Search for the cell housing the specified text and yield its (X, Y) center coordinate. 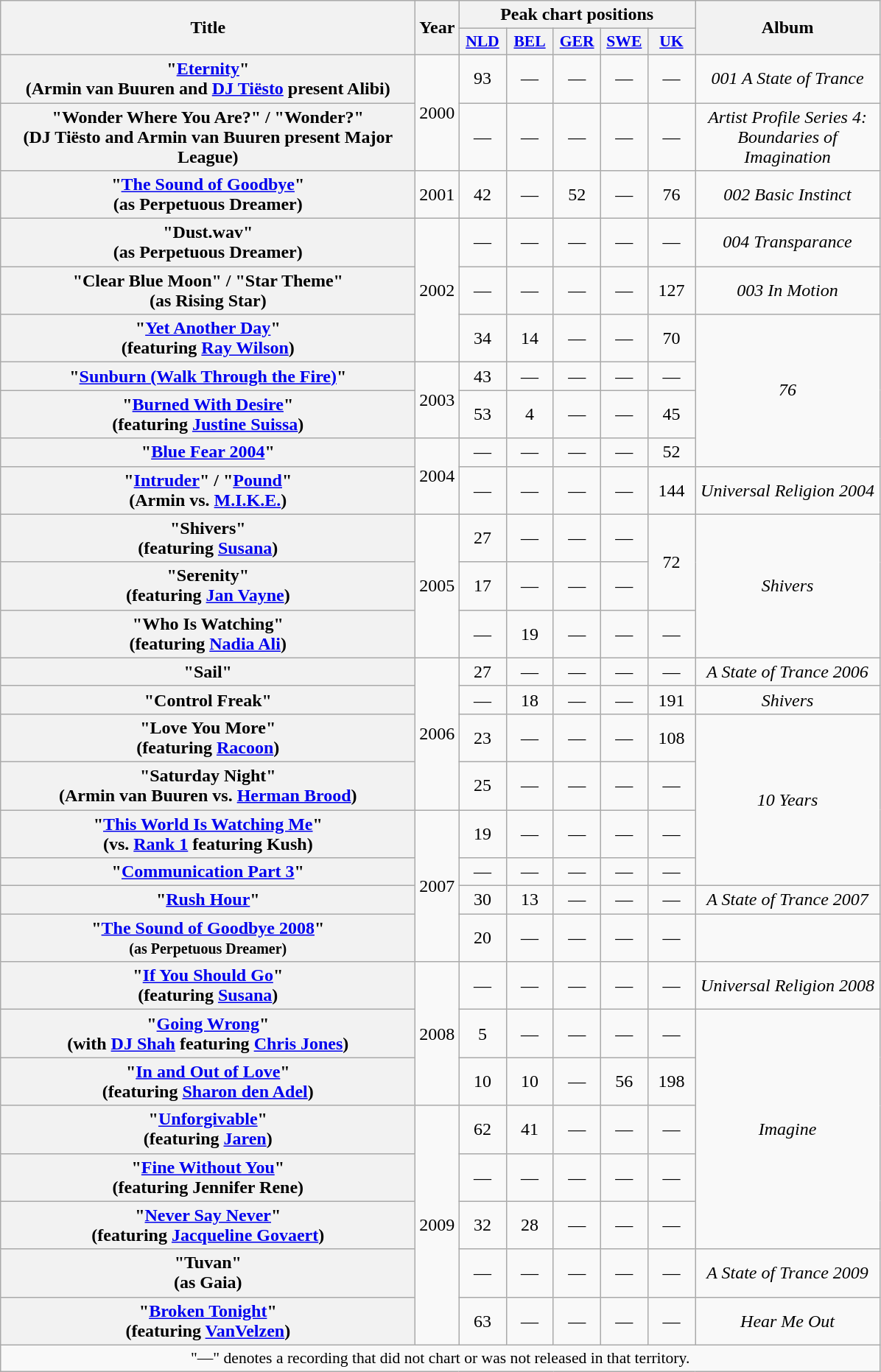
5 (482, 1034)
56 (624, 1081)
"Yet Another Day"(featuring Ray Wilson) (208, 339)
Artist Profile Series 4: Boundaries of Imagination (788, 137)
Album (788, 28)
2006 (438, 734)
2004 (438, 476)
Peak chart positions (578, 15)
41 (530, 1130)
"Eternity"(Armin van Buuren and DJ Tiësto present Alibi) (208, 78)
10 Years (788, 800)
30 (482, 900)
Universal Religion 2008 (788, 985)
17 (482, 586)
127 (671, 290)
GER (577, 42)
"Unforgivable"(featuring Jaren) (208, 1130)
"Sunburn (Walk Through the Fire)" (208, 376)
191 (671, 700)
"Blue Fear 2004" (208, 452)
"Love You More" (featuring Racoon) (208, 738)
"Burned With Desire"(featuring Justine Suissa) (208, 414)
45 (671, 414)
2002 (438, 290)
28 (530, 1225)
2007 (438, 886)
001 A State of Trance (788, 78)
BEL (530, 42)
A State of Trance 2009 (788, 1273)
Year (438, 28)
SWE (624, 42)
"Control Freak" (208, 700)
"—" denotes a recording that did not chart or was not released in that territory. (440, 1358)
Title (208, 28)
"Clear Blue Moon" / "Star Theme" (as Rising Star) (208, 290)
198 (671, 1081)
"This World Is Watching Me"(vs. Rank 1 featuring Kush) (208, 834)
13 (530, 900)
2003 (438, 401)
25 (482, 785)
63 (482, 1321)
"Never Say Never"(featuring Jacqueline Govaert) (208, 1225)
"Serenity" (featuring Jan Vayne) (208, 586)
"Fine Without You"(featuring Jennifer Rene) (208, 1177)
NLD (482, 42)
"Broken Tonight"(featuring VanVelzen) (208, 1321)
34 (482, 339)
53 (482, 414)
Imagine (788, 1130)
23 (482, 738)
72 (671, 562)
"Wonder Where You Are?" / "Wonder?" (DJ Tiësto and Armin van Buuren present Major League) (208, 137)
70 (671, 339)
2008 (438, 1034)
"Communication Part 3" (208, 872)
"Intruder" / "Pound"(Armin vs. M.I.K.E.) (208, 490)
2009 (438, 1225)
UK (671, 42)
62 (482, 1130)
93 (482, 78)
"If You Should Go"(featuring Susana) (208, 985)
20 (482, 938)
"Rush Hour" (208, 900)
"Going Wrong"(with DJ Shah featuring Chris Jones) (208, 1034)
18 (530, 700)
"Saturday Night" (Armin van Buuren vs. Herman Brood) (208, 785)
"Who Is Watching" (featuring Nadia Ali) (208, 633)
108 (671, 738)
"The Sound of Goodbye 2008"(as Perpetuous Dreamer) (208, 938)
Universal Religion 2004 (788, 490)
"Tuvan" (as Gaia) (208, 1273)
A State of Trance 2007 (788, 900)
A State of Trance 2006 (788, 672)
32 (482, 1225)
Hear Me Out (788, 1321)
42 (482, 194)
4 (530, 414)
002 Basic Instinct (788, 194)
"The Sound of Goodbye" (as Perpetuous Dreamer) (208, 194)
"Sail" (208, 672)
"Shivers" (featuring Susana) (208, 538)
14 (530, 339)
2000 (438, 112)
43 (482, 376)
"In and Out of Love"(featuring Sharon den Adel) (208, 1081)
2005 (438, 586)
2001 (438, 194)
004 Transparance (788, 243)
"Dust.wav" (as Perpetuous Dreamer) (208, 243)
003 In Motion (788, 290)
144 (671, 490)
